Scan for the cell matching the given text and deliver its (x, y) coordinate at center. 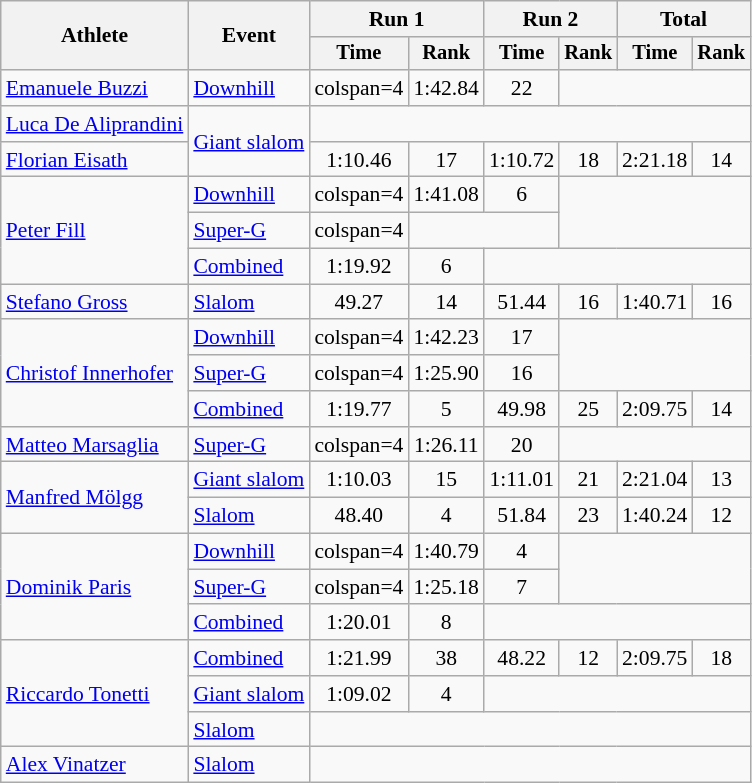
51.44 (522, 302)
Peter Fill (95, 230)
48.40 (358, 516)
49.98 (522, 409)
51.84 (522, 516)
1:26.11 (446, 445)
Christof Innerhofer (95, 374)
48.22 (522, 658)
1:41.08 (446, 195)
Matteo Marsaglia (95, 445)
1:21.99 (358, 658)
Stefano Gross (95, 302)
Riccardo Tonetti (95, 694)
2:21.18 (654, 160)
1:40.71 (654, 302)
1:11.01 (522, 480)
1:10.03 (358, 480)
20 (522, 445)
1:25.90 (446, 373)
Emanuele Buzzi (95, 88)
1:25.18 (446, 587)
Manfred Mölgg (95, 498)
13 (721, 480)
1:42.23 (446, 338)
8 (446, 623)
Florian Eisath (95, 160)
Run 1 (396, 19)
5 (446, 409)
1:42.84 (446, 88)
1:40.79 (446, 552)
1:10.72 (522, 160)
Dominik Paris (95, 588)
Total (684, 19)
38 (446, 658)
7 (522, 587)
25 (588, 409)
1:19.77 (358, 409)
Athlete (95, 36)
1:09.02 (358, 694)
1:40.24 (654, 516)
Luca De Aliprandini (95, 124)
Alex Vinatzer (95, 765)
1:10.46 (358, 160)
Run 2 (550, 19)
21 (588, 480)
1:19.92 (358, 267)
15 (446, 480)
1:20.01 (358, 623)
22 (522, 88)
Event (248, 36)
23 (588, 516)
49.27 (358, 302)
2:21.04 (654, 480)
